Locate the cell with the specified text and output its [X, Y] center coordinate. 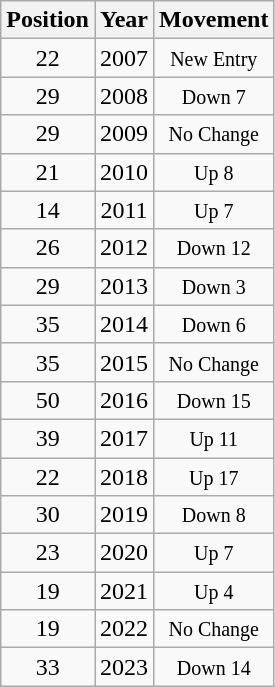
2012 [124, 248]
Up 11 [214, 438]
Position [48, 20]
2018 [124, 477]
Down 14 [214, 667]
21 [48, 172]
Down 3 [214, 286]
50 [48, 400]
2021 [124, 591]
2011 [124, 210]
30 [48, 515]
2008 [124, 96]
Movement [214, 20]
33 [48, 667]
Down 12 [214, 248]
23 [48, 553]
Down 7 [214, 96]
26 [48, 248]
Down 8 [214, 515]
39 [48, 438]
2020 [124, 553]
Down 6 [214, 324]
2022 [124, 629]
Down 15 [214, 400]
2016 [124, 400]
2010 [124, 172]
2015 [124, 362]
2013 [124, 286]
2009 [124, 134]
Year [124, 20]
New Entry [214, 58]
Up 17 [214, 477]
2019 [124, 515]
Up 8 [214, 172]
2023 [124, 667]
2017 [124, 438]
2007 [124, 58]
14 [48, 210]
Up 4 [214, 591]
2014 [124, 324]
